Return [X, Y] of the center of cell containing provided text 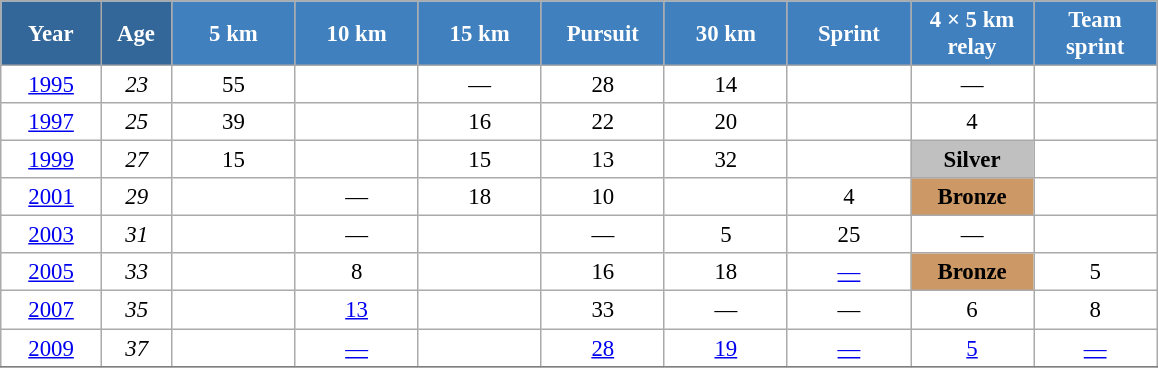
35 [136, 310]
1997 [52, 122]
2005 [52, 273]
37 [136, 348]
10 km [356, 34]
23 [136, 85]
30 km [726, 34]
2007 [52, 310]
10 [602, 197]
2003 [52, 235]
Sprint [848, 34]
27 [136, 160]
32 [726, 160]
20 [726, 122]
2001 [52, 197]
Pursuit [602, 34]
2009 [52, 348]
29 [136, 197]
5 km [234, 34]
31 [136, 235]
1995 [52, 85]
1999 [52, 160]
15 km [480, 34]
Team sprint [1096, 34]
55 [234, 85]
4 × 5 km relay [972, 34]
6 [972, 310]
39 [234, 122]
22 [602, 122]
19 [726, 348]
Silver [972, 160]
Age [136, 34]
14 [726, 85]
Year [52, 34]
